Return (x, y) of the center of cell containing provided text 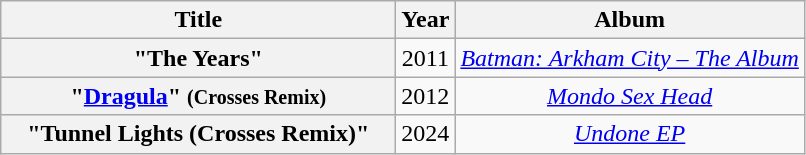
2024 (426, 134)
2012 (426, 96)
Year (426, 20)
Undone EP (630, 134)
2011 (426, 58)
Album (630, 20)
"The Years" (198, 58)
Mondo Sex Head (630, 96)
"Dragula" (Crosses Remix) (198, 96)
Title (198, 20)
"Tunnel Lights (Crosses Remix)" (198, 134)
Batman: Arkham City – The Album (630, 58)
